Identify which cell holds the provided text, then report its (X, Y) central coordinate. 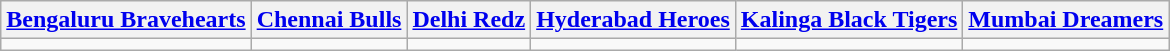
Delhi Redz (469, 20)
Kalinga Black Tigers (849, 20)
Hyderabad Heroes (634, 20)
Mumbai Dreamers (1066, 20)
Chennai Bulls (329, 20)
Bengaluru Bravehearts (126, 20)
